Identify which cell holds the provided text, then report its [x, y] central coordinate. 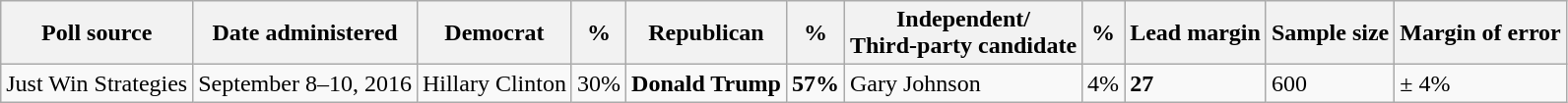
Just Win Strategies [97, 83]
Hillary Clinton [494, 83]
57% [816, 83]
600 [1330, 83]
27 [1196, 83]
Independent/Third-party candidate [963, 33]
Democrat [494, 33]
Poll source [97, 33]
4% [1103, 83]
September 8–10, 2016 [305, 83]
Sample size [1330, 33]
Margin of error [1481, 33]
Donald Trump [707, 83]
30% [599, 83]
Republican [707, 33]
± 4% [1481, 83]
Date administered [305, 33]
Gary Johnson [963, 83]
Lead margin [1196, 33]
